Provide the [X, Y] coordinate of the cell's center where the given text is located.  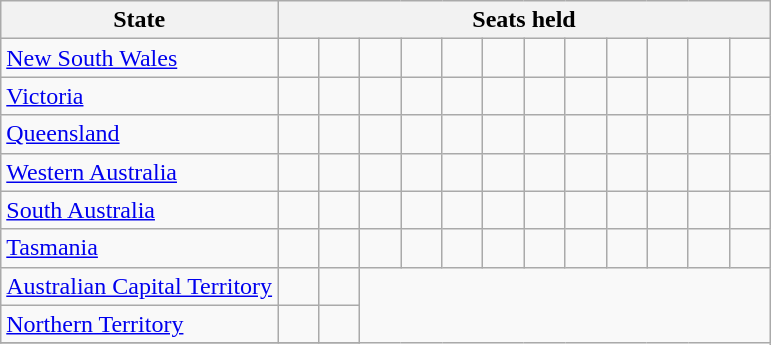
Australian Capital Territory [140, 286]
Northern Territory [140, 324]
Tasmania [140, 248]
Western Australia [140, 172]
Seats held [524, 20]
South Australia [140, 210]
Victoria [140, 96]
State [140, 20]
New South Wales [140, 58]
Queensland [140, 134]
